Return (X, Y) of the center of cell containing provided text 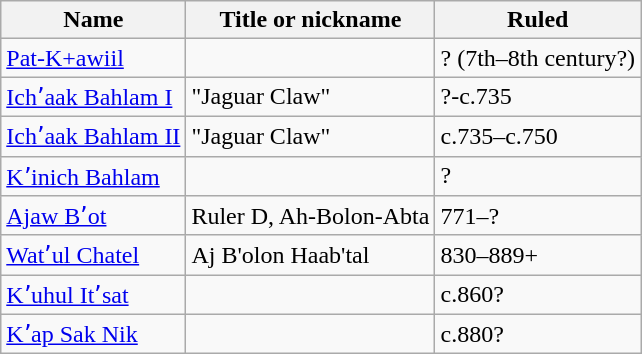
c.735–c.750 (538, 136)
? (538, 176)
c.860? (538, 295)
?-c.735 (538, 97)
830–889+ (538, 255)
c.880? (538, 334)
Ruled (538, 20)
Kʼinich Bahlam (94, 176)
Watʼul Chatel (94, 255)
771–? (538, 216)
Ruler D, Ah-Bolon-Abta (310, 216)
Ajaw Bʼot (94, 216)
? (7th–8th century?) (538, 58)
Kʼap Sak Nik (94, 334)
Name (94, 20)
Pat-K+awiil (94, 58)
Title or nickname (310, 20)
Ichʼaak Bahlam II (94, 136)
Aj B'olon Haab'tal (310, 255)
Kʼuhul Itʼsat (94, 295)
Ichʼaak Bahlam I (94, 97)
